Determine the [x, y] coordinate at the center of the cell enclosing the given text.  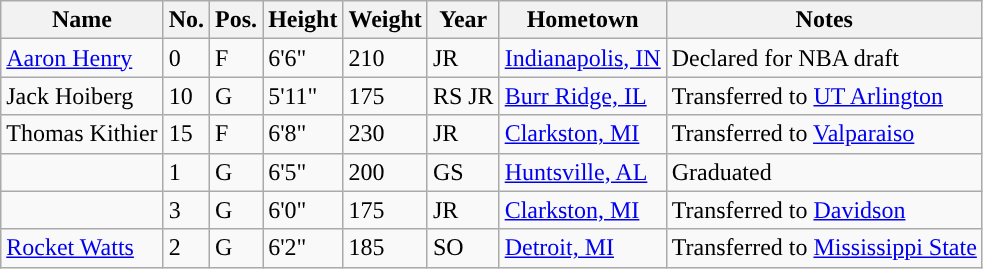
3 [186, 210]
6'2" [303, 248]
6'5" [303, 172]
Transferred to UT Arlington [824, 96]
Jack Hoiberg [82, 96]
185 [385, 248]
Thomas Kithier [82, 134]
Transferred to Mississippi State [824, 248]
Indianapolis, IN [582, 58]
1 [186, 172]
5'11" [303, 96]
Hometown [582, 20]
10 [186, 96]
6'0" [303, 210]
Pos. [236, 20]
Declared for NBA draft [824, 58]
230 [385, 134]
6'6" [303, 58]
Transferred to Davidson [824, 210]
2 [186, 248]
GS [463, 172]
Graduated [824, 172]
Huntsville, AL [582, 172]
Notes [824, 20]
Aaron Henry [82, 58]
6'8" [303, 134]
Detroit, MI [582, 248]
0 [186, 58]
RS JR [463, 96]
210 [385, 58]
Burr Ridge, IL [582, 96]
Year [463, 20]
Transferred to Valparaiso [824, 134]
Weight [385, 20]
Rocket Watts [82, 248]
No. [186, 20]
SO [463, 248]
Height [303, 20]
200 [385, 172]
15 [186, 134]
Name [82, 20]
